Pinpoint the cell where the given text exists, returning its [x, y] midpoint coordinate. 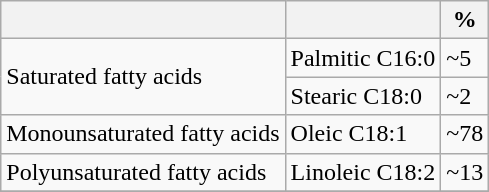
Linoleic C18:2 [363, 172]
Oleic C18:1 [363, 134]
Monounsaturated fatty acids [143, 134]
Saturated fatty acids [143, 77]
% [465, 20]
Palmitic C16:0 [363, 58]
~5 [465, 58]
~78 [465, 134]
~13 [465, 172]
Stearic C18:0 [363, 96]
~2 [465, 96]
Polyunsaturated fatty acids [143, 172]
